Return [x, y] of the center of cell containing provided text 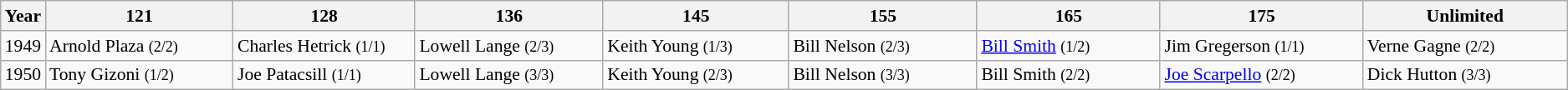
Bill Smith (1/2) [1069, 46]
Jim Gregerson (1/1) [1261, 46]
Verne Gagne (2/2) [1465, 46]
1949 [23, 46]
175 [1261, 16]
Charles Hetrick (1/1) [324, 46]
Dick Hutton (3/3) [1465, 75]
Joe Patacsill (1/1) [324, 75]
121 [139, 16]
Bill Smith (2/2) [1069, 75]
Lowell Lange (2/3) [508, 46]
Bill Nelson (3/3) [883, 75]
Arnold Plaza (2/2) [139, 46]
128 [324, 16]
Keith Young (2/3) [696, 75]
Lowell Lange (3/3) [508, 75]
Year [23, 16]
145 [696, 16]
155 [883, 16]
Tony Gizoni (1/2) [139, 75]
136 [508, 16]
Unlimited [1465, 16]
Joe Scarpello (2/2) [1261, 75]
Keith Young (1/3) [696, 46]
Bill Nelson (2/3) [883, 46]
165 [1069, 16]
1950 [23, 75]
